Determine the [x, y] coordinate at the center of the cell enclosing the given text.  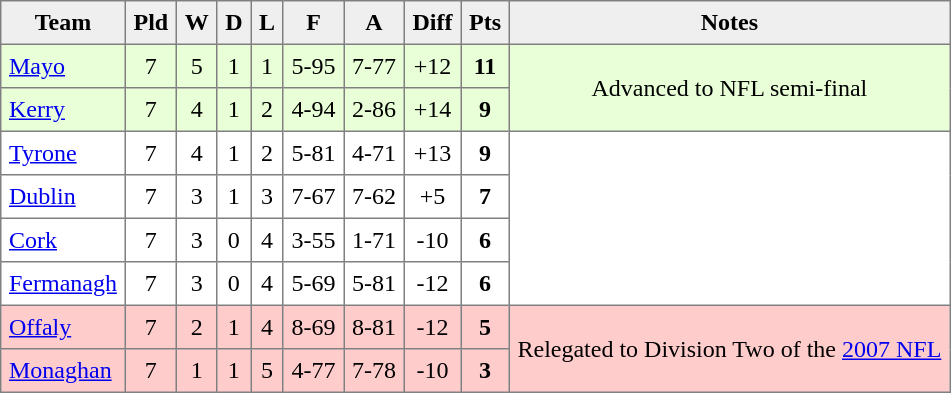
8-81 [374, 327]
5-95 [313, 66]
7-62 [374, 197]
Offaly [63, 327]
W [196, 23]
Diff [432, 23]
Monaghan [63, 371]
F [313, 23]
4-77 [313, 371]
Cork [63, 240]
+14 [432, 110]
Dublin [63, 197]
Team [63, 23]
5-69 [313, 284]
Pts [485, 23]
11 [485, 66]
Pld [150, 23]
A [374, 23]
Kerry [63, 110]
3-55 [313, 240]
Notes [729, 23]
+5 [432, 197]
Relegated to Division Two of the 2007 NFL [729, 348]
Mayo [63, 66]
Advanced to NFL semi-final [729, 88]
+12 [432, 66]
2-86 [374, 110]
1-71 [374, 240]
7-78 [374, 371]
Fermanagh [63, 284]
4-94 [313, 110]
7-77 [374, 66]
D [234, 23]
+13 [432, 153]
Tyrone [63, 153]
7-67 [313, 197]
8-69 [313, 327]
L [268, 23]
4-71 [374, 153]
